Scan for the cell matching the given text and deliver its [X, Y] coordinate at center. 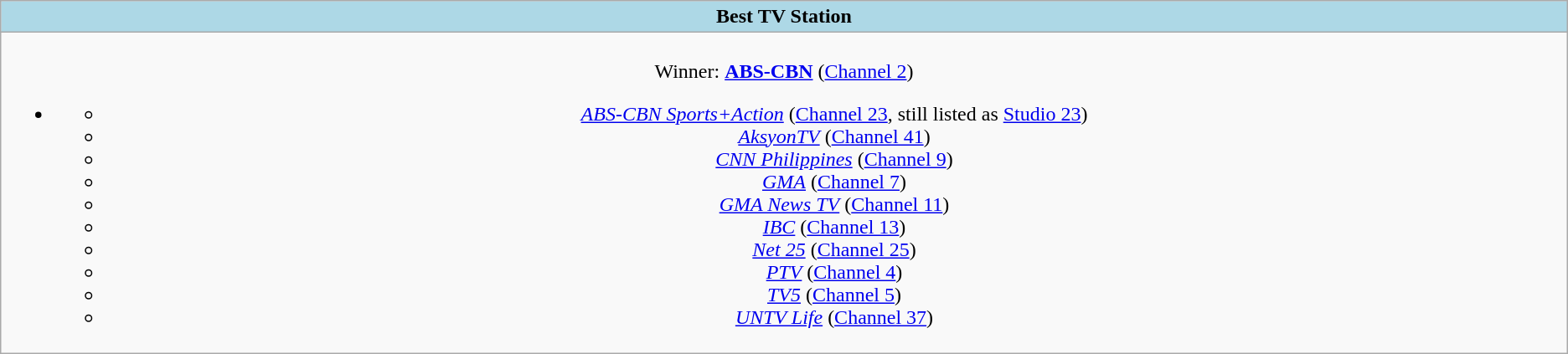
Best TV Station [784, 17]
